Identify which cell holds the provided text, then report its [X, Y] central coordinate. 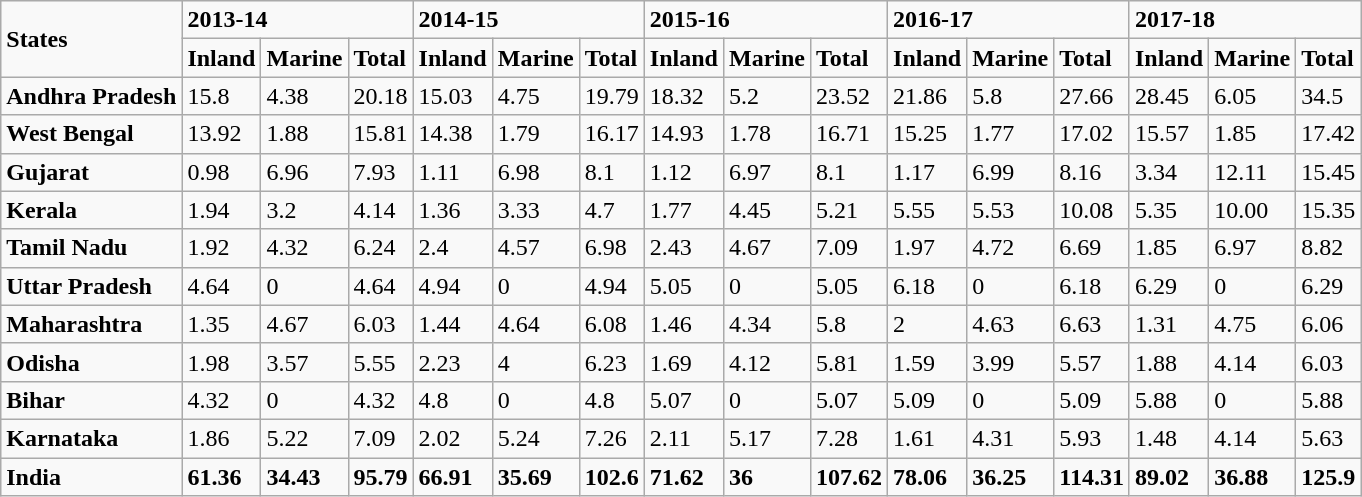
6.69 [1092, 248]
India [92, 477]
18.32 [684, 96]
36 [766, 477]
114.31 [1092, 477]
2 [928, 324]
States [92, 39]
1.36 [452, 210]
5.21 [848, 210]
4.12 [766, 362]
5.81 [848, 362]
16.71 [848, 134]
15.25 [928, 134]
17.42 [1328, 134]
27.66 [1092, 96]
78.06 [928, 477]
13.92 [222, 134]
1.86 [222, 438]
36.25 [1010, 477]
5.53 [1010, 210]
7.28 [848, 438]
2017-18 [1244, 20]
14.93 [684, 134]
125.9 [1328, 477]
7.93 [380, 172]
Kerala [92, 210]
1.69 [684, 362]
4.63 [1010, 324]
2.23 [452, 362]
23.52 [848, 96]
4.7 [612, 210]
1.11 [452, 172]
1.97 [928, 248]
2015-16 [766, 20]
4.57 [536, 248]
Odisha [92, 362]
1.98 [222, 362]
3.2 [304, 210]
1.79 [536, 134]
10.00 [1252, 210]
Andhra Pradesh [92, 96]
15.81 [380, 134]
15.45 [1328, 172]
10.08 [1092, 210]
6.06 [1328, 324]
36.88 [1252, 477]
5.35 [1168, 210]
2014-15 [528, 20]
West Bengal [92, 134]
14.38 [452, 134]
4 [536, 362]
89.02 [1168, 477]
6.24 [380, 248]
4.38 [304, 96]
7.26 [612, 438]
0.98 [222, 172]
4.45 [766, 210]
95.79 [380, 477]
5.17 [766, 438]
2.4 [452, 248]
28.45 [1168, 96]
1.31 [1168, 324]
Karnataka [92, 438]
6.96 [304, 172]
4.34 [766, 324]
34.5 [1328, 96]
6.63 [1092, 324]
4.31 [1010, 438]
3.57 [304, 362]
1.35 [222, 324]
15.35 [1328, 210]
102.6 [612, 477]
15.8 [222, 96]
17.02 [1092, 134]
5.2 [766, 96]
5.63 [1328, 438]
6.99 [1010, 172]
107.62 [848, 477]
15.03 [452, 96]
71.62 [684, 477]
5.57 [1092, 362]
6.08 [612, 324]
4.72 [1010, 248]
1.48 [1168, 438]
Gujarat [92, 172]
1.78 [766, 134]
1.17 [928, 172]
Tamil Nadu [92, 248]
Maharashtra [92, 324]
16.17 [612, 134]
19.79 [612, 96]
1.61 [928, 438]
6.23 [612, 362]
21.86 [928, 96]
20.18 [380, 96]
35.69 [536, 477]
66.91 [452, 477]
8.82 [1328, 248]
Bihar [92, 400]
Uttar Pradesh [92, 286]
2013-14 [298, 20]
15.57 [1168, 134]
5.24 [536, 438]
6.05 [1252, 96]
1.12 [684, 172]
12.11 [1252, 172]
2.11 [684, 438]
1.94 [222, 210]
2016-17 [1009, 20]
5.22 [304, 438]
61.36 [222, 477]
1.46 [684, 324]
1.59 [928, 362]
5.93 [1092, 438]
34.43 [304, 477]
3.34 [1168, 172]
2.02 [452, 438]
8.16 [1092, 172]
1.92 [222, 248]
3.33 [536, 210]
3.99 [1010, 362]
2.43 [684, 248]
1.44 [452, 324]
